Output the [x, y] coordinate of the center of the cell containing the given text.  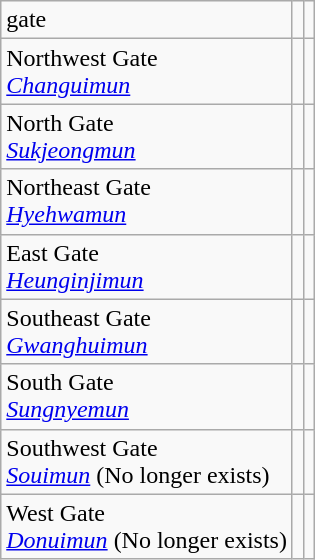
North GateSukjeongmun [147, 136]
Southwest GateSouimun (No longer exists) [147, 462]
East GateHeunginjimun [147, 266]
South GateSungnyemun [147, 396]
Northeast GateHyehwamun [147, 202]
gate [147, 20]
West GateDonuimun (No longer exists) [147, 526]
Northwest GateChanguimun [147, 72]
Southeast GateGwanghuimun [147, 332]
